Locate the cell with the specified text and output its (x, y) center coordinate. 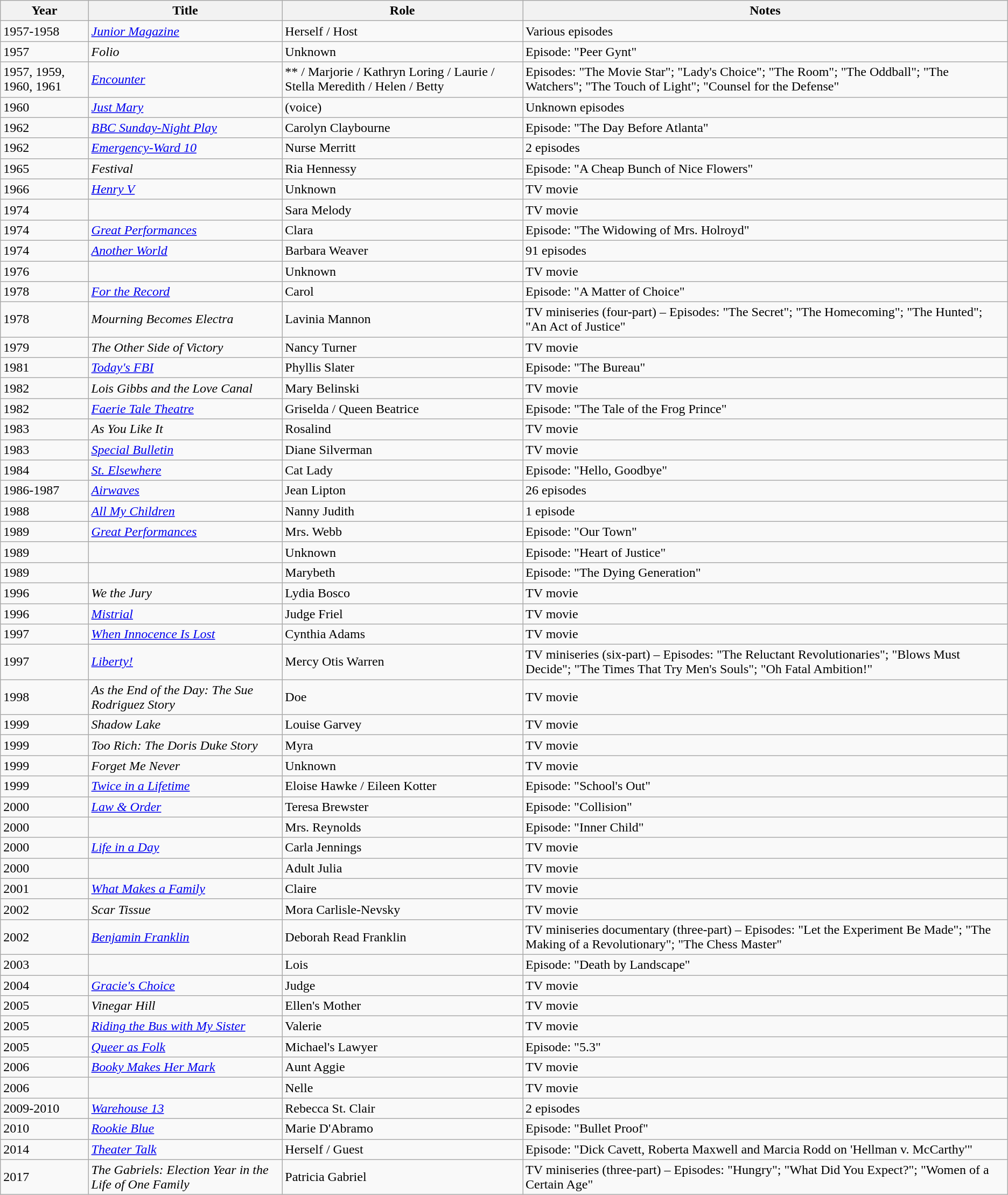
TV miniseries (four-part) – Episodes: "The Secret"; "The Homecoming"; "The Hunted"; "An Act of Justice" (766, 320)
Booky Makes Her Mark (185, 1067)
Judge Friel (403, 613)
Michael's Lawyer (403, 1047)
Mourning Becomes Electra (185, 320)
Barbara Weaver (403, 250)
Mary Belinski (403, 388)
Too Rich: The Doris Duke Story (185, 745)
Phyllis Slater (403, 368)
Cynthia Adams (403, 634)
TV miniseries documentary (three-part) – Episodes: "Let the Experiment Be Made"; "The Making of a Revolutionary"; "The Chess Master" (766, 937)
Scar Tissue (185, 909)
91 episodes (766, 250)
1960 (44, 107)
Nelle (403, 1088)
Gracie's Choice (185, 985)
As the End of the Day: The Sue Rodriguez Story (185, 697)
Benjamin Franklin (185, 937)
Rosalind (403, 429)
Episode: "The Bureau" (766, 368)
Junior Magazine (185, 31)
Herself / Guest (403, 1149)
Episode: "5.3" (766, 1047)
Episode: "Our Town" (766, 532)
2010 (44, 1129)
Role (403, 11)
1957-1958 (44, 31)
Carolyn Claybourne (403, 128)
Episode: "The Widowing of Mrs. Holroyd" (766, 230)
Twice in a Lifetime (185, 786)
Mrs. Webb (403, 532)
Nanny Judith (403, 511)
1957 (44, 52)
1984 (44, 470)
St. Elsewhere (185, 470)
Life in a Day (185, 848)
For the Record (185, 292)
1957, 1959, 1960, 1961 (44, 80)
Festival (185, 169)
(voice) (403, 107)
Faerie Tale Theatre (185, 409)
Episode: "A Matter of Choice" (766, 292)
2009-2010 (44, 1108)
What Makes a Family (185, 889)
26 episodes (766, 491)
Liberty! (185, 662)
Rebecca St. Clair (403, 1108)
2014 (44, 1149)
** / Marjorie / Kathryn Loring / Laurie / Stella Meredith / Helen / Betty (403, 80)
Episode: "The Day Before Atlanta" (766, 128)
Folio (185, 52)
Marybeth (403, 572)
Lavinia Mannon (403, 320)
Episode: "Inner Child" (766, 827)
Eloise Hawke / Eileen Kotter (403, 786)
The Other Side of Victory (185, 347)
Emergency-Ward 10 (185, 148)
Another World (185, 250)
Lois (403, 965)
Louise Garvey (403, 725)
Notes (766, 11)
TV miniseries (three-part) – Episodes: "Hungry"; "What Did You Expect?"; "Women of a Certain Age" (766, 1177)
The Gabriels: Election Year in the Life of One Family (185, 1177)
Deborah Read Franklin (403, 937)
Teresa Brewster (403, 807)
Unknown episodes (766, 107)
Henry V (185, 189)
Herself / Host (403, 31)
BBC Sunday-Night Play (185, 128)
Mistrial (185, 613)
Warehouse 13 (185, 1108)
Today's FBI (185, 368)
Claire (403, 889)
Mrs. Reynolds (403, 827)
2017 (44, 1177)
Episode: "Heart of Justice" (766, 552)
Various episodes (766, 31)
Episode: "Hello, Goodbye" (766, 470)
1966 (44, 189)
Judge (403, 985)
Ria Hennessy (403, 169)
Nancy Turner (403, 347)
Patricia Gabriel (403, 1177)
1988 (44, 511)
Year (44, 11)
1979 (44, 347)
As You Like It (185, 429)
Lois Gibbs and the Love Canal (185, 388)
Ellen's Mother (403, 1006)
Cat Lady (403, 470)
Theater Talk (185, 1149)
Carol (403, 292)
1976 (44, 271)
Episode: "School's Out" (766, 786)
Lydia Bosco (403, 593)
Episode: "Bullet Proof" (766, 1129)
Shadow Lake (185, 725)
Episode: "The Tale of the Frog Prince" (766, 409)
1965 (44, 169)
Episode: "Collision" (766, 807)
2003 (44, 965)
Nurse Merritt (403, 148)
Vinegar Hill (185, 1006)
1986-1987 (44, 491)
Valerie (403, 1026)
Queer as Folk (185, 1047)
Episode: "The Dying Generation" (766, 572)
Airwaves (185, 491)
Episode: "Dick Cavett, Roberta Maxwell and Marcia Rodd on 'Hellman v. McCarthy'" (766, 1149)
Adult Julia (403, 868)
Episode: "Death by Landscape" (766, 965)
Episode: "Peer Gynt" (766, 52)
Rookie Blue (185, 1129)
Myra (403, 745)
Special Bulletin (185, 450)
Mercy Otis Warren (403, 662)
Clara (403, 230)
Sara Melody (403, 209)
All My Children (185, 511)
Aunt Aggie (403, 1067)
Marie D'Abramo (403, 1129)
Griselda / Queen Beatrice (403, 409)
2001 (44, 889)
Episode: "A Cheap Bunch of Nice Flowers" (766, 169)
Mora Carlisle-Nevsky (403, 909)
Title (185, 11)
Law & Order (185, 807)
When Innocence Is Lost (185, 634)
Carla Jennings (403, 848)
1998 (44, 697)
Episodes: "The Movie Star"; "Lady's Choice"; "The Room"; "The Oddball"; "The Watchers"; "The Touch of Light"; "Counsel for the Defense" (766, 80)
TV miniseries (six-part) – Episodes: "The Reluctant Revolutionaries"; "Blows Must Decide"; "The Times That Try Men's Souls"; "Oh Fatal Ambition!" (766, 662)
Forget Me Never (185, 766)
2004 (44, 985)
Doe (403, 697)
1 episode (766, 511)
Just Mary (185, 107)
1981 (44, 368)
Riding the Bus with My Sister (185, 1026)
We the Jury (185, 593)
Encounter (185, 80)
Jean Lipton (403, 491)
Diane Silverman (403, 450)
